Extract the [X, Y] coordinate from the center of the cell holding the provided text.  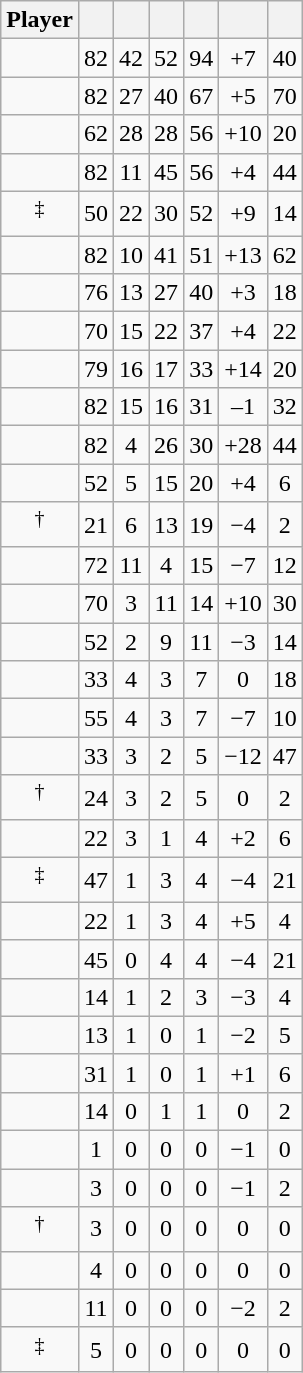
50 [96, 214]
+28 [244, 445]
42 [132, 58]
+2 [244, 839]
+13 [244, 255]
+9 [244, 214]
19 [202, 524]
26 [166, 445]
41 [166, 255]
55 [96, 718]
79 [96, 369]
67 [202, 96]
72 [96, 566]
9 [166, 642]
–1 [244, 407]
76 [96, 293]
−12 [244, 756]
+3 [244, 293]
37 [202, 331]
17 [166, 369]
24 [96, 798]
+1 [244, 1073]
+14 [244, 369]
94 [202, 58]
12 [284, 566]
+7 [244, 58]
32 [284, 407]
51 [202, 255]
Player [40, 20]
